Find where the given text appears and provide that cell's center as (X, Y) coordinate. 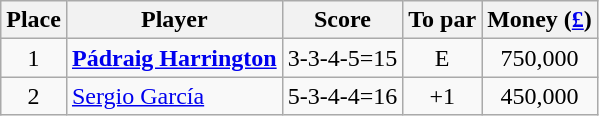
Money (£) (540, 20)
To par (442, 20)
Place (34, 20)
Score (342, 20)
Player (174, 20)
Pádraig Harrington (174, 58)
5-3-4-4=16 (342, 96)
750,000 (540, 58)
E (442, 58)
+1 (442, 96)
2 (34, 96)
450,000 (540, 96)
1 (34, 58)
3-3-4-5=15 (342, 58)
Sergio García (174, 96)
